Output the [x, y] coordinate of the center of the cell containing the given text.  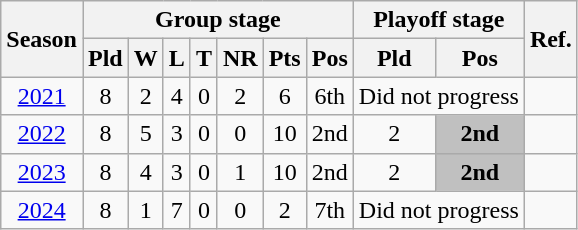
T [204, 58]
W [146, 58]
Pts [284, 58]
Playoff stage [438, 20]
Season [42, 39]
L [176, 58]
2021 [42, 96]
Ref. [550, 39]
7th [330, 210]
5 [146, 134]
2022 [42, 134]
2023 [42, 172]
6th [330, 96]
6 [284, 96]
Group stage [218, 20]
NR [240, 58]
2024 [42, 210]
7 [176, 210]
